Return the [x, y] coordinate for the center point of the cell that contains the specified text.  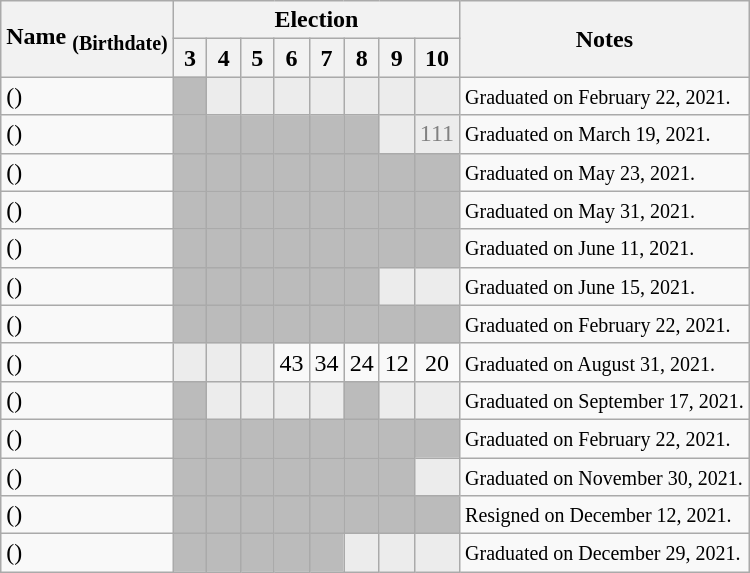
3 [190, 58]
Graduated on November 30, 2021. [605, 477]
Election [316, 20]
9 [396, 58]
24 [362, 362]
Graduated on March 19, 2021. [605, 134]
5 [257, 58]
4 [224, 58]
10 [436, 58]
Graduated on May 23, 2021. [605, 172]
Name (Birthdate) [88, 39]
Graduated on December 29, 2021. [605, 553]
20 [436, 362]
12 [396, 362]
Graduated on September 17, 2021. [605, 400]
34 [326, 362]
7 [326, 58]
Resigned on December 12, 2021. [605, 515]
Graduated on June 11, 2021. [605, 248]
111 [436, 134]
8 [362, 58]
Graduated on August 31, 2021. [605, 362]
6 [292, 58]
Graduated on May 31, 2021. [605, 210]
Notes [605, 39]
43 [292, 362]
Graduated on June 15, 2021. [605, 286]
